Search for the cell housing the specified text and yield its (x, y) center coordinate. 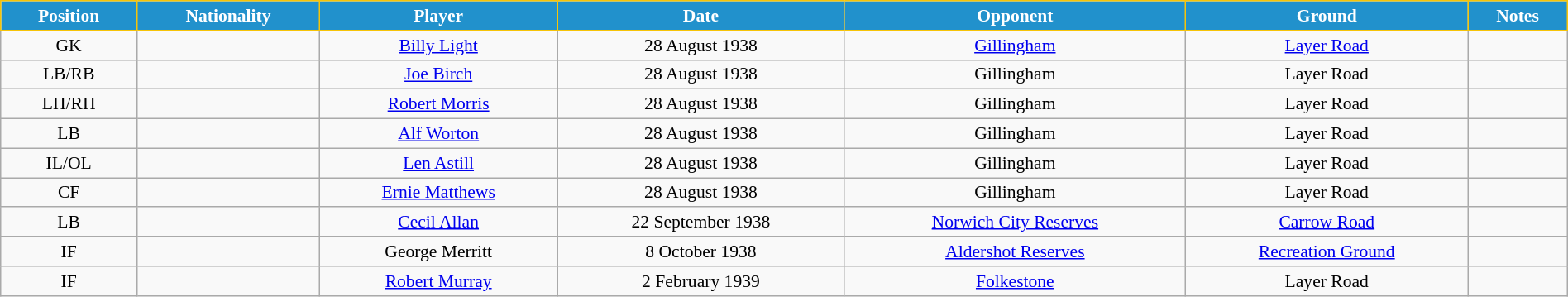
George Merritt (438, 251)
Joe Birch (438, 74)
CF (69, 193)
Nationality (228, 16)
Notes (1518, 16)
2 February 1939 (701, 281)
Position (69, 16)
Opponent (1016, 16)
Alf Worton (438, 134)
Len Astill (438, 163)
Date (701, 16)
Billy Light (438, 46)
Norwich City Reserves (1016, 223)
Aldershot Reserves (1016, 251)
Ground (1327, 16)
Player (438, 16)
GK (69, 46)
Cecil Allan (438, 223)
Robert Morris (438, 104)
8 October 1938 (701, 251)
LB/RB (69, 74)
Folkestone (1016, 281)
22 September 1938 (701, 223)
Robert Murray (438, 281)
Carrow Road (1327, 223)
Recreation Ground (1327, 251)
LH/RH (69, 104)
IL/OL (69, 163)
Ernie Matthews (438, 193)
